Search for the cell housing the specified text and yield its (X, Y) center coordinate. 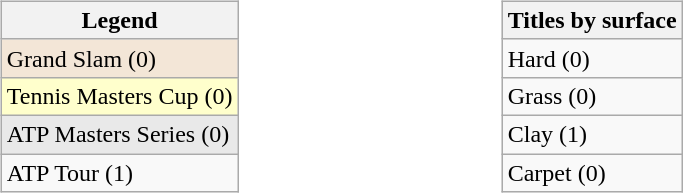
Grass (0) (592, 96)
Carpet (0) (592, 173)
Tennis Masters Cup (0) (120, 96)
ATP Masters Series (0) (120, 134)
Titles by surface (592, 20)
Grand Slam (0) (120, 58)
Clay (1) (592, 134)
Hard (0) (592, 58)
ATP Tour (1) (120, 173)
Legend (120, 20)
